Determine the [X, Y] coordinate at the center of the cell enclosing the given text.  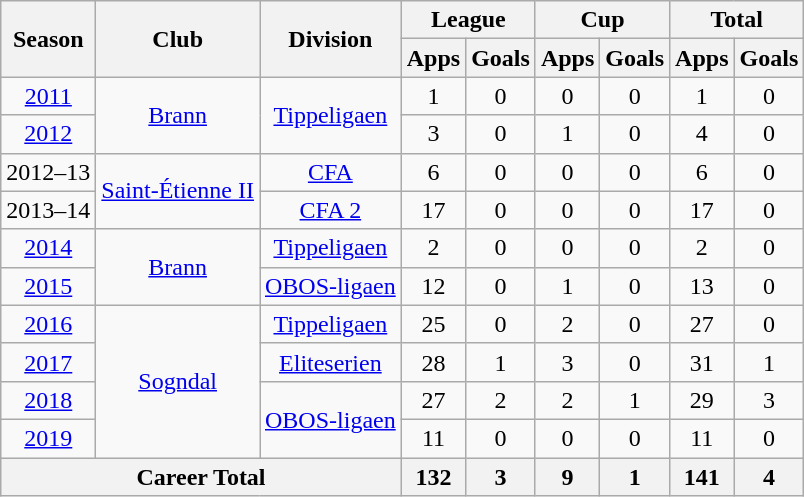
Cup [602, 20]
Sogndal [178, 381]
Career Total [201, 477]
Division [331, 39]
CFA [331, 172]
2015 [48, 286]
Season [48, 39]
29 [702, 400]
2013–14 [48, 210]
Eliteserien [331, 362]
2019 [48, 438]
Club [178, 39]
2017 [48, 362]
141 [702, 477]
League [468, 20]
28 [433, 362]
2012–13 [48, 172]
Total [737, 20]
2014 [48, 248]
2011 [48, 96]
25 [433, 324]
12 [433, 286]
13 [702, 286]
2016 [48, 324]
Saint-Étienne II [178, 191]
132 [433, 477]
2012 [48, 134]
CFA 2 [331, 210]
9 [567, 477]
2018 [48, 400]
31 [702, 362]
